Pinpoint the cell where the given text exists, returning its (X, Y) midpoint coordinate. 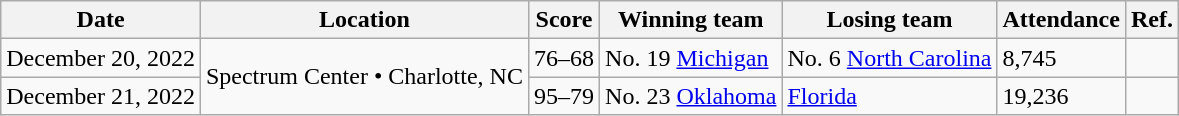
Losing team (890, 20)
Date (101, 20)
Attendance (1061, 20)
8,745 (1061, 58)
Florida (890, 96)
Ref. (1152, 20)
December 21, 2022 (101, 96)
No. 6 North Carolina (890, 58)
No. 23 Oklahoma (691, 96)
19,236 (1061, 96)
Location (364, 20)
76–68 (564, 58)
Score (564, 20)
Spectrum Center • Charlotte, NC (364, 77)
December 20, 2022 (101, 58)
95–79 (564, 96)
Winning team (691, 20)
No. 19 Michigan (691, 58)
